Determine the (x, y) coordinate at the center of the cell enclosing the given text.  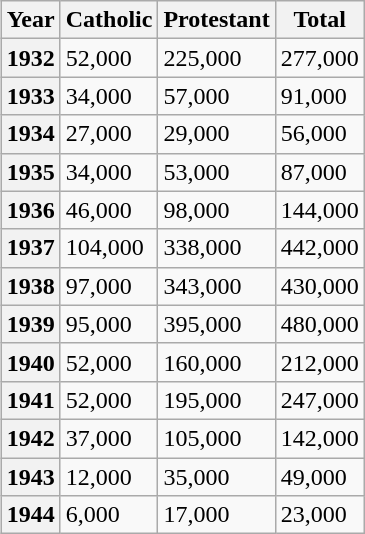
195,000 (216, 400)
27,000 (109, 134)
37,000 (109, 438)
395,000 (216, 324)
338,000 (216, 248)
53,000 (216, 172)
160,000 (216, 362)
105,000 (216, 438)
91,000 (320, 96)
430,000 (320, 286)
49,000 (320, 477)
29,000 (216, 134)
Year (30, 20)
144,000 (320, 210)
56,000 (320, 134)
1943 (30, 477)
46,000 (109, 210)
35,000 (216, 477)
6,000 (109, 515)
480,000 (320, 324)
1942 (30, 438)
98,000 (216, 210)
1933 (30, 96)
87,000 (320, 172)
95,000 (109, 324)
1940 (30, 362)
1934 (30, 134)
343,000 (216, 286)
12,000 (109, 477)
1939 (30, 324)
1937 (30, 248)
1938 (30, 286)
247,000 (320, 400)
Protestant (216, 20)
23,000 (320, 515)
Total (320, 20)
1932 (30, 58)
277,000 (320, 58)
Catholic (109, 20)
142,000 (320, 438)
97,000 (109, 286)
212,000 (320, 362)
225,000 (216, 58)
1936 (30, 210)
104,000 (109, 248)
1941 (30, 400)
17,000 (216, 515)
442,000 (320, 248)
1935 (30, 172)
1944 (30, 515)
57,000 (216, 96)
